Determine the [x, y] coordinate at the center of the cell enclosing the given text.  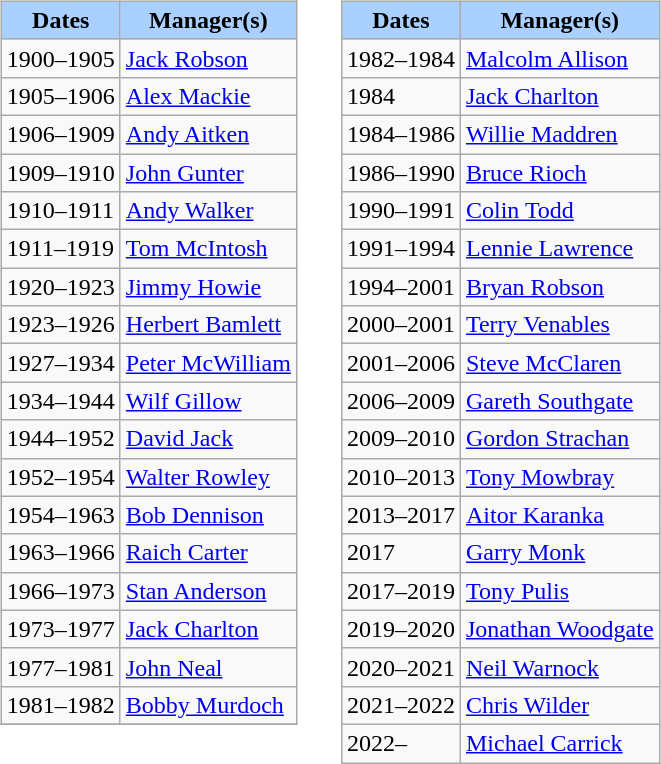
Michael Carrick [560, 743]
1927–1934 [60, 363]
Bruce Rioch [560, 173]
Andy Aitken [208, 134]
Gordon Strachan [560, 439]
2021–2022 [400, 705]
Lennie Lawrence [560, 249]
1982–1984 [400, 58]
Stan Anderson [208, 591]
Gareth Southgate [560, 401]
1944–1952 [60, 439]
1906–1909 [60, 134]
David Jack [208, 439]
1952–1954 [60, 477]
2006–2009 [400, 401]
1911–1919 [60, 249]
1920–1923 [60, 287]
Tony Mowbray [560, 477]
1990–1991 [400, 211]
Aitor Karanka [560, 515]
Bob Dennison [208, 515]
Chris Wilder [560, 705]
2000–2001 [400, 325]
1905–1906 [60, 96]
Raich Carter [208, 553]
Bryan Robson [560, 287]
1966–1973 [60, 591]
2017–2019 [400, 591]
Garry Monk [560, 553]
John Gunter [208, 173]
1954–1963 [60, 515]
1910–1911 [60, 211]
2022– [400, 743]
Colin Todd [560, 211]
Walter Rowley [208, 477]
1977–1981 [60, 667]
Jimmy Howie [208, 287]
1909–1910 [60, 173]
Neil Warnock [560, 667]
1981–1982 [60, 705]
2001–2006 [400, 363]
1963–1966 [60, 553]
2013–2017 [400, 515]
2009–2010 [400, 439]
Tony Pulis [560, 591]
1934–1944 [60, 401]
Wilf Gillow [208, 401]
Jack Robson [208, 58]
Peter McWilliam [208, 363]
Willie Maddren [560, 134]
2019–2020 [400, 629]
Alex Mackie [208, 96]
Steve McClaren [560, 363]
Jonathan Woodgate [560, 629]
1923–1926 [60, 325]
Terry Venables [560, 325]
2020–2021 [400, 667]
Bobby Murdoch [208, 705]
1984 [400, 96]
1984–1986 [400, 134]
1986–1990 [400, 173]
2017 [400, 553]
Malcolm Allison [560, 58]
1994–2001 [400, 287]
1973–1977 [60, 629]
2010–2013 [400, 477]
Herbert Bamlett [208, 325]
1991–1994 [400, 249]
Tom McIntosh [208, 249]
John Neal [208, 667]
1900–1905 [60, 58]
Andy Walker [208, 211]
